Return the (X, Y) coordinate for the center point of the cell that contains the specified text.  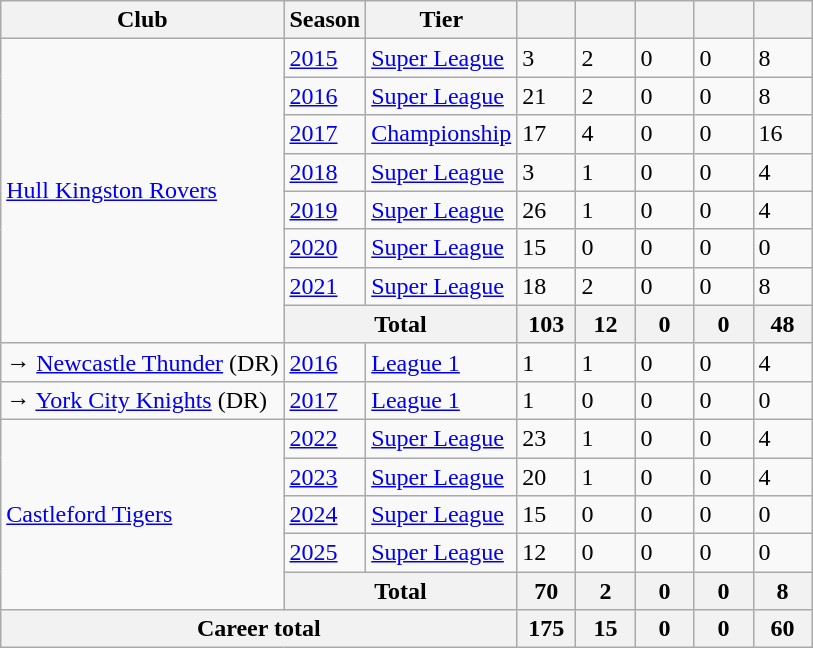
2019 (325, 210)
2024 (325, 515)
23 (546, 438)
60 (782, 629)
Club (142, 20)
2015 (325, 58)
16 (782, 134)
18 (546, 286)
2020 (325, 248)
48 (782, 324)
Castleford Tigers (142, 514)
Championship (442, 134)
Hull Kingston Rovers (142, 191)
2022 (325, 438)
17 (546, 134)
103 (546, 324)
70 (546, 591)
→ York City Knights (DR) (142, 400)
26 (546, 210)
2021 (325, 286)
→ Newcastle Thunder (DR) (142, 362)
Career total (259, 629)
2023 (325, 477)
2025 (325, 553)
Tier (442, 20)
21 (546, 96)
Season (325, 20)
175 (546, 629)
20 (546, 477)
2018 (325, 172)
